For the text-containing cell, return its midpoint in (X, Y) coordinate format. 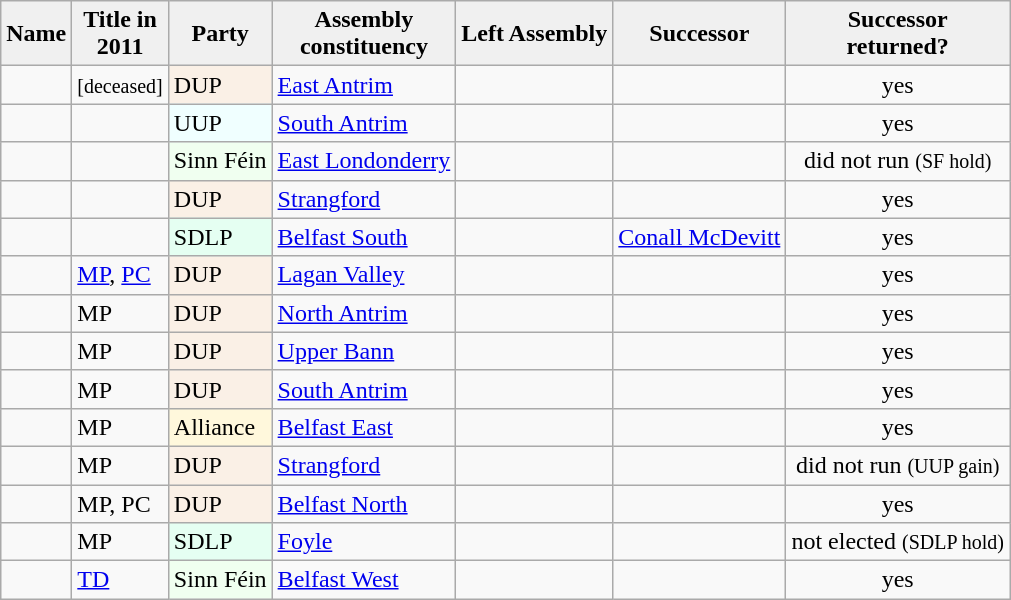
Belfast North (364, 503)
did not run (SF hold) (898, 161)
Belfast West (364, 580)
Upper Bann (364, 351)
Conall McDevitt (700, 237)
TD (120, 580)
Lagan Valley (364, 275)
Foyle (364, 542)
not elected (SDLP hold) (898, 542)
[deceased] (120, 85)
North Antrim (364, 313)
Successorreturned? (898, 34)
Belfast East (364, 427)
UUP (220, 123)
Title in 2011 (120, 34)
did not run (UUP gain) (898, 465)
Alliance (220, 427)
East Antrim (364, 85)
Name (36, 34)
Successor (700, 34)
Belfast South (364, 237)
Assemblyconstituency (364, 34)
Party (220, 34)
Left Assembly (534, 34)
East Londonderry (364, 161)
